Locate the cell with the specified text and output its [X, Y] center coordinate. 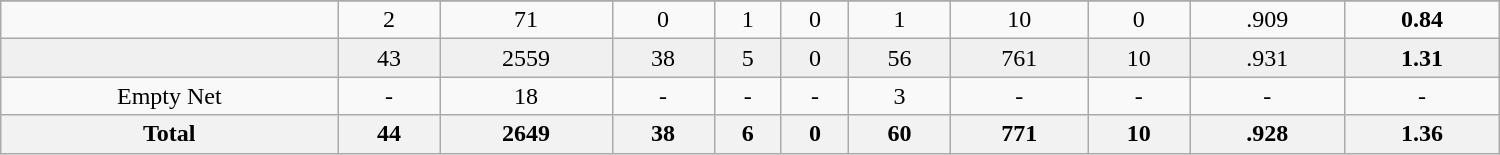
5 [748, 58]
0.84 [1422, 20]
60 [900, 134]
2649 [526, 134]
.928 [1268, 134]
2 [389, 20]
43 [389, 58]
6 [748, 134]
71 [526, 20]
44 [389, 134]
.909 [1268, 20]
Total [170, 134]
761 [1020, 58]
1.36 [1422, 134]
Empty Net [170, 96]
771 [1020, 134]
3 [900, 96]
1.31 [1422, 58]
2559 [526, 58]
56 [900, 58]
.931 [1268, 58]
18 [526, 96]
